Capture the cell that displays the provided text and extract its (x, y) central coordinate. 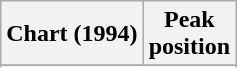
Peakposition (189, 34)
Chart (1994) (72, 34)
